Determine the [X, Y] coordinate at the center of the cell enclosing the given text.  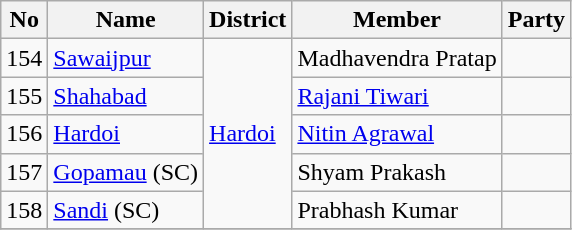
Party [536, 20]
156 [24, 134]
Shahabad [126, 96]
Member [397, 20]
Sawaijpur [126, 58]
158 [24, 210]
No [24, 20]
Nitin Agrawal [397, 134]
District [248, 20]
Gopamau (SC) [126, 172]
154 [24, 58]
Rajani Tiwari [397, 96]
155 [24, 96]
Name [126, 20]
157 [24, 172]
Shyam Prakash [397, 172]
Prabhash Kumar [397, 210]
Madhavendra Pratap [397, 58]
Sandi (SC) [126, 210]
